Scan for the cell matching the given text and deliver its (X, Y) coordinate at center. 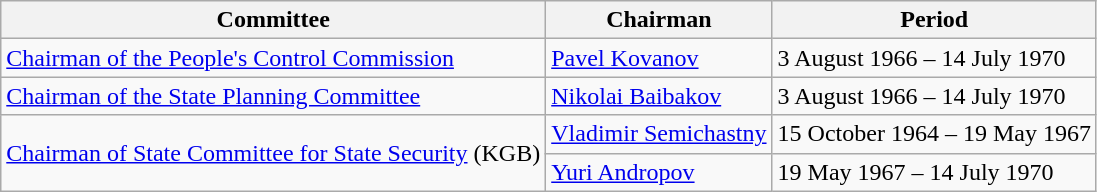
Chairman of the People's Control Commission (274, 58)
Committee (274, 20)
19 May 1967 – 14 July 1970 (934, 172)
15 October 1964 – 19 May 1967 (934, 134)
Yuri Andropov (659, 172)
Chairman of the State Planning Committee (274, 96)
Chairman of State Committee for State Security (KGB) (274, 153)
Nikolai Baibakov (659, 96)
Chairman (659, 20)
Vladimir Semichastny (659, 134)
Period (934, 20)
Pavel Kovanov (659, 58)
